Scan for the cell matching the given text and deliver its [x, y] coordinate at center. 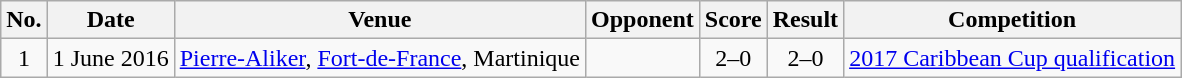
Opponent [643, 20]
1 [24, 58]
No. [24, 20]
Competition [1012, 20]
2017 Caribbean Cup qualification [1012, 58]
Date [110, 20]
Score [733, 20]
1 June 2016 [110, 58]
Result [805, 20]
Pierre-Aliker, Fort-de-France, Martinique [380, 58]
Venue [380, 20]
